Extract the (x, y) coordinate from the center of the cell holding the provided text.  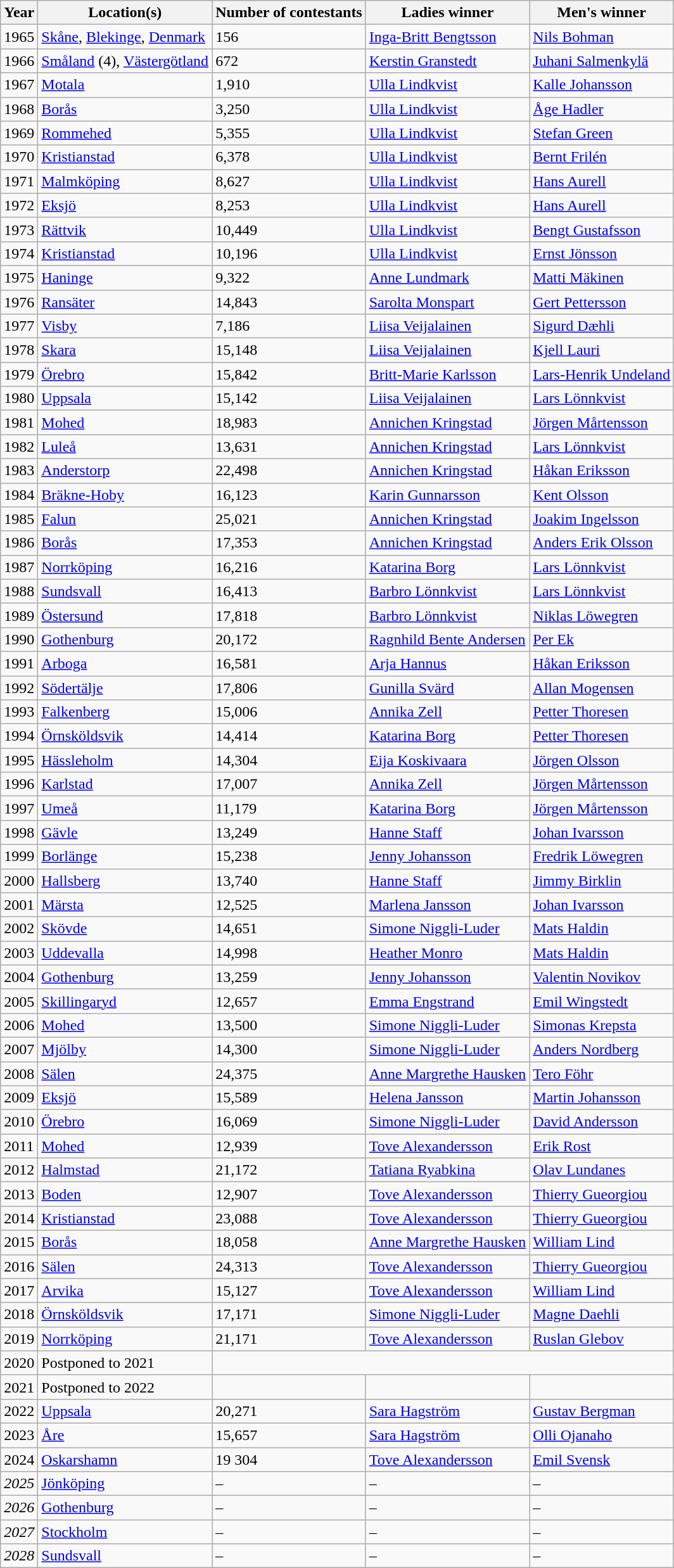
Visby (125, 326)
Rommehed (125, 133)
20,172 (289, 639)
1985 (19, 519)
Olli Ojanaho (602, 1435)
2015 (19, 1242)
1996 (19, 784)
Anderstorp (125, 471)
18,058 (289, 1242)
Niklas Löwegren (602, 615)
1966 (19, 61)
2026 (19, 1508)
17,353 (289, 543)
15,589 (289, 1098)
2021 (19, 1387)
Marlena Jansson (447, 905)
Lars-Henrik Undeland (602, 374)
1984 (19, 495)
2003 (19, 953)
13,631 (289, 447)
16,413 (289, 591)
Mjölby (125, 1049)
Östersund (125, 615)
13,500 (289, 1025)
Arvika (125, 1291)
Åre (125, 1435)
1971 (19, 181)
Simonas Krepsta (602, 1025)
15,142 (289, 398)
2007 (19, 1049)
Hallsberg (125, 881)
Ragnhild Bente Andersen (447, 639)
Borlänge (125, 857)
22,498 (289, 471)
Joakim Ingelsson (602, 519)
Kerstin Granstedt (447, 61)
14,843 (289, 302)
Heather Monro (447, 953)
2005 (19, 1001)
156 (289, 37)
Location(s) (125, 13)
Bengt Gustafsson (602, 229)
15,127 (289, 1291)
16,216 (289, 567)
2001 (19, 905)
Småland (4), Västergötland (125, 61)
Halmstad (125, 1170)
Ernst Jönsson (602, 253)
1967 (19, 85)
1989 (19, 615)
Anders Erik Olsson (602, 543)
3,250 (289, 109)
Motala (125, 85)
1983 (19, 471)
Emil Svensk (602, 1459)
11,179 (289, 808)
14,651 (289, 929)
19 304 (289, 1459)
Umeå (125, 808)
Karlstad (125, 784)
24,375 (289, 1074)
Postponed to 2021 (125, 1363)
12,657 (289, 1001)
8,627 (289, 181)
15,842 (289, 374)
Kent Olsson (602, 495)
Men's winner (602, 13)
1969 (19, 133)
Gustav Bergman (602, 1411)
1998 (19, 832)
1995 (19, 760)
Martin Johansson (602, 1098)
Bräkne-Hoby (125, 495)
Britt-Marie Karlsson (447, 374)
14,998 (289, 953)
Year (19, 13)
Tatiana Ryabkina (447, 1170)
Södertälje (125, 687)
672 (289, 61)
Stockholm (125, 1532)
1972 (19, 205)
14,304 (289, 760)
Arja Hannus (447, 663)
2000 (19, 881)
David Andersson (602, 1122)
2024 (19, 1459)
Haninge (125, 277)
2020 (19, 1363)
10,196 (289, 253)
2006 (19, 1025)
1978 (19, 350)
8,253 (289, 205)
9,322 (289, 277)
2016 (19, 1266)
24,313 (289, 1266)
13,249 (289, 832)
15,657 (289, 1435)
17,818 (289, 615)
17,171 (289, 1315)
2012 (19, 1170)
Gert Pettersson (602, 302)
15,238 (289, 857)
Boden (125, 1194)
Eija Koskivaara (447, 760)
12,525 (289, 905)
Ladies winner (447, 13)
Falun (125, 519)
Inga-Britt Bengtsson (447, 37)
2011 (19, 1146)
Stefan Green (602, 133)
Anders Nordberg (602, 1049)
1990 (19, 639)
1993 (19, 712)
1977 (19, 326)
25,021 (289, 519)
15,148 (289, 350)
Olav Lundanes (602, 1170)
Magne Daehli (602, 1315)
Postponed to 2022 (125, 1387)
16,581 (289, 663)
Oskarshamn (125, 1459)
10,449 (289, 229)
Nils Bohman (602, 37)
1986 (19, 543)
2017 (19, 1291)
Hässleholm (125, 760)
Emil Wingstedt (602, 1001)
23,088 (289, 1218)
Allan Mogensen (602, 687)
Rättvik (125, 229)
1976 (19, 302)
Ruslan Glebov (602, 1339)
Uddevalla (125, 953)
Anne Lundmark (447, 277)
1979 (19, 374)
Malmköping (125, 181)
Falkenberg (125, 712)
1970 (19, 157)
Ransäter (125, 302)
1982 (19, 447)
2010 (19, 1122)
15,006 (289, 712)
2027 (19, 1532)
2018 (19, 1315)
1991 (19, 663)
1,910 (289, 85)
21,171 (289, 1339)
2004 (19, 977)
2009 (19, 1098)
Åge Hadler (602, 109)
1999 (19, 857)
1965 (19, 37)
Fredrik Löwegren (602, 857)
14,414 (289, 736)
1974 (19, 253)
17,806 (289, 687)
Sigurd Dæhli (602, 326)
6,378 (289, 157)
1975 (19, 277)
Luleå (125, 447)
13,740 (289, 881)
13,259 (289, 977)
Helena Jansson (447, 1098)
20,271 (289, 1411)
1973 (19, 229)
2023 (19, 1435)
Erik Rost (602, 1146)
1968 (19, 109)
2028 (19, 1556)
2025 (19, 1484)
Matti Mäkinen (602, 277)
16,069 (289, 1122)
Per Ek (602, 639)
Sarolta Monspart (447, 302)
2013 (19, 1194)
1997 (19, 808)
Number of contestants (289, 13)
12,907 (289, 1194)
Kjell Lauri (602, 350)
21,172 (289, 1170)
1981 (19, 423)
Arboga (125, 663)
Märsta (125, 905)
Skåne, Blekinge, Denmark (125, 37)
1980 (19, 398)
Karin Gunnarsson (447, 495)
18,983 (289, 423)
17,007 (289, 784)
Juhani Salmenkylä (602, 61)
Emma Engstrand (447, 1001)
2002 (19, 929)
2008 (19, 1074)
Jörgen Olsson (602, 760)
Skara (125, 350)
Tero Föhr (602, 1074)
Skövde (125, 929)
2019 (19, 1339)
7,186 (289, 326)
14,300 (289, 1049)
Jönköping (125, 1484)
1994 (19, 736)
Bernt Frilén (602, 157)
Gunilla Svärd (447, 687)
16,123 (289, 495)
1988 (19, 591)
1987 (19, 567)
5,355 (289, 133)
Gävle (125, 832)
Skillingaryd (125, 1001)
2014 (19, 1218)
Jimmy Birklin (602, 881)
Valentin Novikov (602, 977)
12,939 (289, 1146)
1992 (19, 687)
Kalle Johansson (602, 85)
2022 (19, 1411)
